Output the (x, y) coordinate of the center of the cell containing the given text.  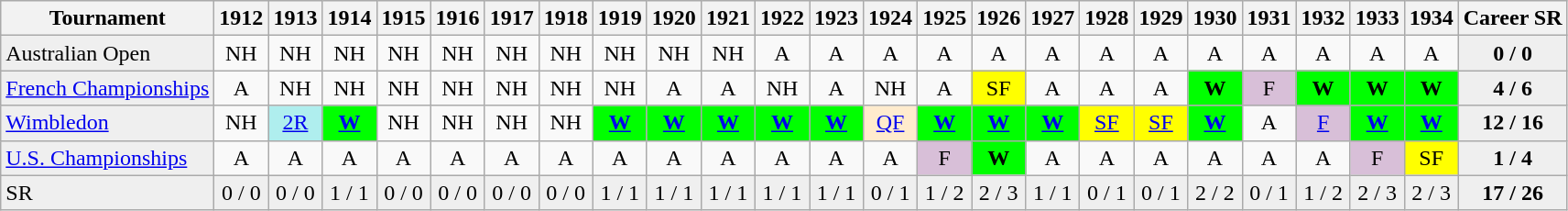
Career SR (1513, 18)
17 / 26 (1513, 193)
1918 (566, 18)
4 / 6 (1513, 88)
Wimbledon (108, 123)
2R (295, 123)
Tournament (108, 18)
1925 (945, 18)
1 / 4 (1513, 158)
1916 (458, 18)
U.S. Championships (108, 158)
1929 (1161, 18)
1932 (1323, 18)
12 / 16 (1513, 123)
1933 (1377, 18)
1919 (619, 18)
2 / 2 (1214, 193)
SR (108, 193)
QF (890, 123)
1920 (674, 18)
1926 (998, 18)
1923 (837, 18)
1914 (350, 18)
1912 (242, 18)
1921 (727, 18)
1913 (295, 18)
1917 (511, 18)
French Championships (108, 88)
1915 (403, 18)
1934 (1431, 18)
1927 (1053, 18)
1930 (1214, 18)
1928 (1106, 18)
Australian Open (108, 53)
1931 (1269, 18)
1922 (782, 18)
1924 (890, 18)
